For the text-containing cell, return its midpoint in [X, Y] coordinate format. 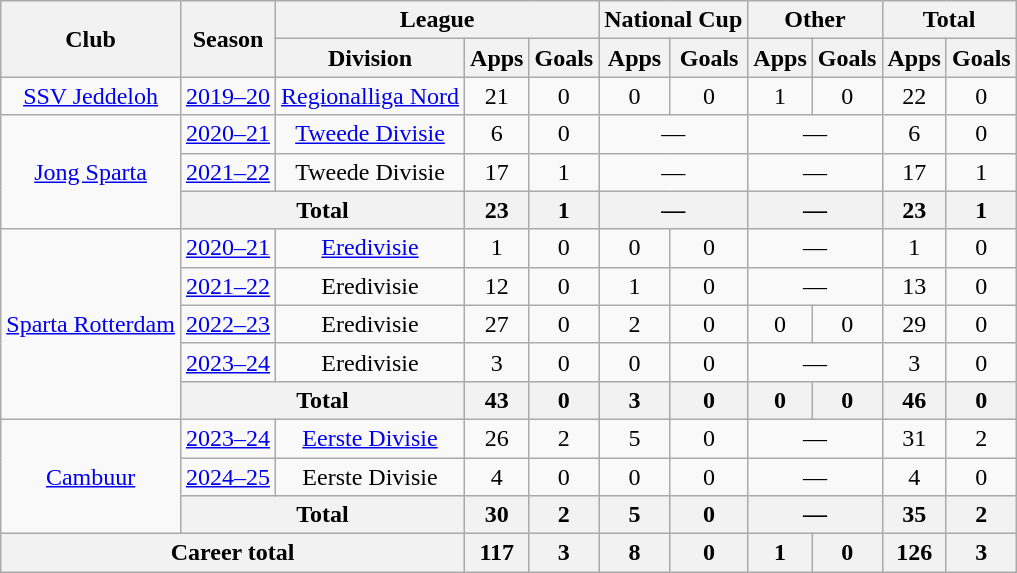
26 [497, 438]
2022–23 [228, 324]
12 [497, 286]
Jong Sparta [91, 172]
2019–20 [228, 96]
Club [91, 39]
126 [914, 553]
30 [497, 515]
35 [914, 515]
21 [497, 96]
22 [914, 96]
46 [914, 400]
Regionalliga Nord [370, 96]
Season [228, 39]
31 [914, 438]
League [438, 20]
SSV Jeddeloh [91, 96]
Career total [233, 553]
27 [497, 324]
Cambuur [91, 476]
Sparta Rotterdam [91, 324]
117 [497, 553]
Other [815, 20]
13 [914, 286]
8 [635, 553]
National Cup [674, 20]
43 [497, 400]
Division [370, 58]
29 [914, 324]
2024–25 [228, 477]
